Detect which cell encompasses the target text, then output its [X, Y] center coordinate. 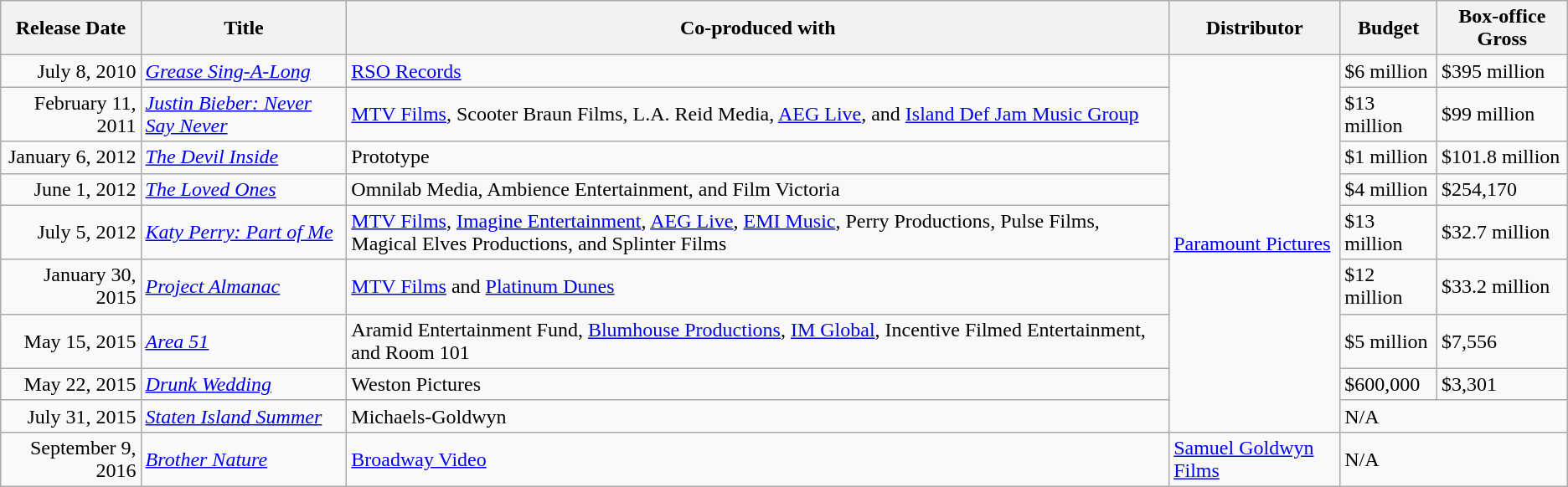
Budget [1389, 28]
Justin Bieber: Never Say Never [244, 114]
Michaels-Goldwyn [758, 416]
July 31, 2015 [70, 416]
Distributor [1255, 28]
Drunk Wedding [244, 384]
$33.2 million [1502, 286]
$1 million [1389, 157]
Paramount Pictures [1255, 244]
$32.7 million [1502, 233]
$7,556 [1502, 341]
June 1, 2012 [70, 189]
May 22, 2015 [70, 384]
Project Almanac [244, 286]
Box-office Gross [1502, 28]
July 8, 2010 [70, 71]
Brother Nature [244, 459]
May 15, 2015 [70, 341]
September 9, 2016 [70, 459]
Co-produced with [758, 28]
RSO Records [758, 71]
Samuel Goldwyn Films [1255, 459]
Staten Island Summer [244, 416]
Aramid Entertainment Fund, Blumhouse Productions, IM Global, Incentive Filmed Entertainment, and Room 101 [758, 341]
$3,301 [1502, 384]
Prototype [758, 157]
$6 million [1389, 71]
$99 million [1502, 114]
$395 million [1502, 71]
January 30, 2015 [70, 286]
Grease Sing-A-Long [244, 71]
$254,170 [1502, 189]
Release Date [70, 28]
January 6, 2012 [70, 157]
Broadway Video [758, 459]
Weston Pictures [758, 384]
MTV Films and Platinum Dunes [758, 286]
The Loved Ones [244, 189]
The Devil Inside [244, 157]
Omnilab Media, Ambience Entertainment, and Film Victoria [758, 189]
$5 million [1389, 341]
February 11, 2011 [70, 114]
July 5, 2012 [70, 233]
$101.8 million [1502, 157]
$12 million [1389, 286]
$4 million [1389, 189]
Area 51 [244, 341]
Title [244, 28]
Katy Perry: Part of Me [244, 233]
MTV Films, Scooter Braun Films, L.A. Reid Media, AEG Live, and Island Def Jam Music Group [758, 114]
$600,000 [1389, 384]
MTV Films, Imagine Entertainment, AEG Live, EMI Music, Perry Productions, Pulse Films, Magical Elves Productions, and Splinter Films [758, 233]
